Extract the (x, y) coordinate from the center of the cell holding the provided text.  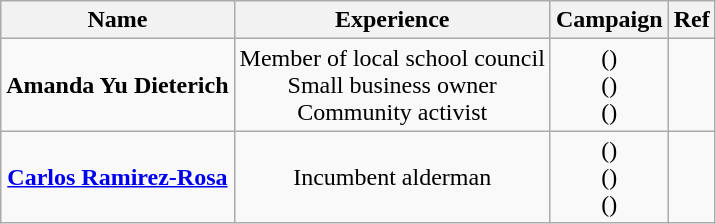
Experience (392, 20)
Incumbent alderman (392, 177)
Name (118, 20)
Amanda Yu Dieterich (118, 85)
Member of local school councilSmall business ownerCommunity activist (392, 85)
Ref (692, 20)
Campaign (609, 20)
Carlos Ramirez-Rosa (118, 177)
